Search for the cell housing the specified text and yield its [x, y] center coordinate. 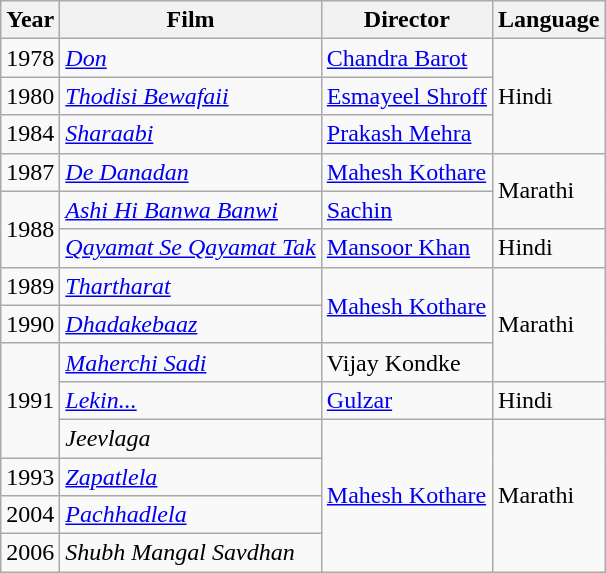
Chandra Barot [406, 58]
1987 [30, 172]
Mansoor Khan [406, 248]
Shubh Mangal Savdhan [190, 553]
Sharaabi [190, 134]
Gulzar [406, 400]
Vijay Kondke [406, 362]
Dhadakebaaz [190, 324]
Lekin... [190, 400]
Zapatlela [190, 477]
Language [549, 20]
Year [30, 20]
1989 [30, 286]
Maherchi Sadi [190, 362]
Sachin [406, 210]
Thodisi Bewafaii [190, 96]
1993 [30, 477]
2006 [30, 553]
1990 [30, 324]
Film [190, 20]
Pachhadlela [190, 515]
Director [406, 20]
Don [190, 58]
Jeevlaga [190, 438]
De Danadan [190, 172]
1978 [30, 58]
1991 [30, 400]
Qayamat Se Qayamat Tak [190, 248]
Thartharat [190, 286]
1984 [30, 134]
2004 [30, 515]
Esmayeel Shroff [406, 96]
1980 [30, 96]
Ashi Hi Banwa Banwi [190, 210]
Prakash Mehra [406, 134]
1988 [30, 229]
